Capture the cell that displays the provided text and extract its (X, Y) central coordinate. 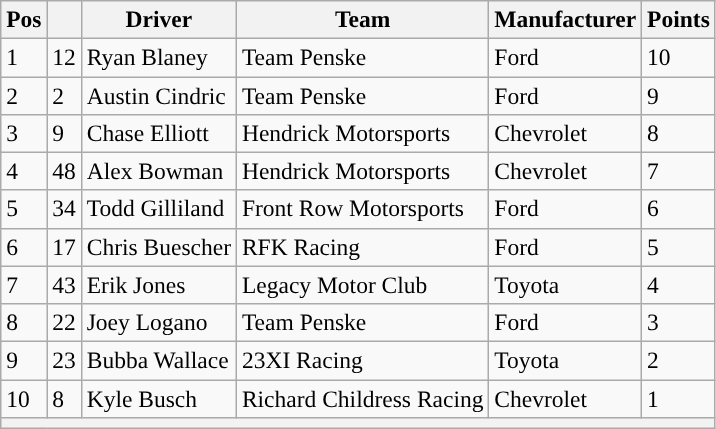
Alex Bowman (158, 171)
23 (64, 360)
Manufacturer (566, 19)
Front Row Motorsports (362, 209)
Chris Buescher (158, 247)
Todd Gilliland (158, 209)
22 (64, 322)
12 (64, 57)
Richard Childress Racing (362, 398)
43 (64, 285)
Erik Jones (158, 285)
Pos (24, 19)
17 (64, 247)
Ryan Blaney (158, 57)
23XI Racing (362, 360)
Points (679, 19)
Kyle Busch (158, 398)
Joey Logano (158, 322)
Team (362, 19)
Austin Cindric (158, 95)
Legacy Motor Club (362, 285)
RFK Racing (362, 247)
Driver (158, 19)
Bubba Wallace (158, 360)
34 (64, 209)
48 (64, 171)
Chase Elliott (158, 133)
